Capture the cell that displays the provided text and extract its (x, y) central coordinate. 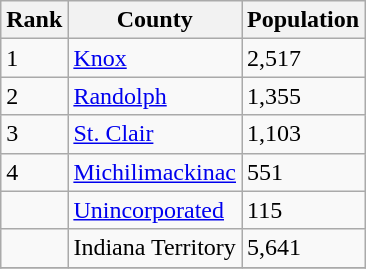
551 (304, 172)
115 (304, 210)
2 (34, 96)
Unincorporated (155, 210)
1,355 (304, 96)
Population (304, 20)
4 (34, 172)
Randolph (155, 96)
Indiana Territory (155, 248)
Knox (155, 58)
2,517 (304, 58)
Michilimackinac (155, 172)
County (155, 20)
5,641 (304, 248)
Rank (34, 20)
3 (34, 134)
1,103 (304, 134)
1 (34, 58)
St. Clair (155, 134)
